For the text-containing cell, return its midpoint in (x, y) coordinate format. 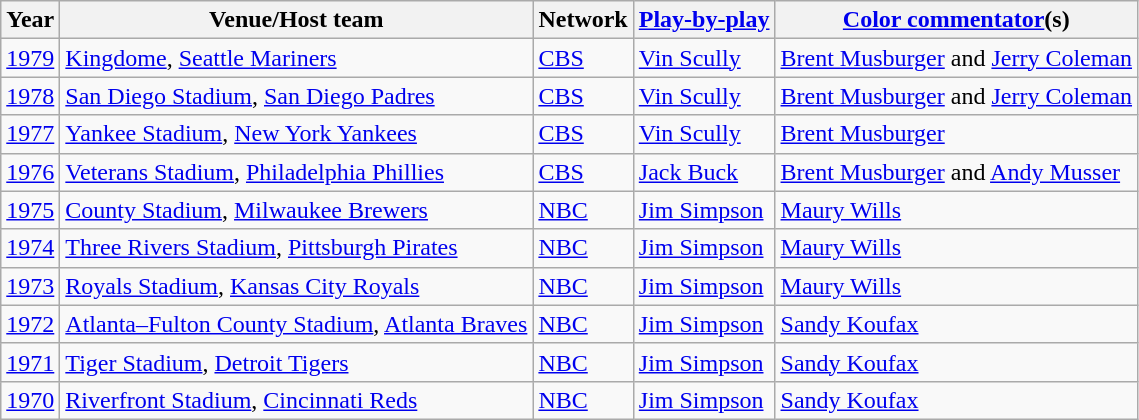
1977 (30, 134)
1976 (30, 172)
Network (583, 20)
Three Rivers Stadium, Pittsburgh Pirates (296, 248)
Kingdome, Seattle Mariners (296, 58)
Jack Buck (704, 172)
Veterans Stadium, Philadelphia Phillies (296, 172)
Tiger Stadium, Detroit Tigers (296, 362)
Color commentator(s) (956, 20)
1971 (30, 362)
1974 (30, 248)
1972 (30, 324)
Riverfront Stadium, Cincinnati Reds (296, 400)
1973 (30, 286)
1970 (30, 400)
Play-by-play (704, 20)
County Stadium, Milwaukee Brewers (296, 210)
1979 (30, 58)
Royals Stadium, Kansas City Royals (296, 286)
Yankee Stadium, New York Yankees (296, 134)
Venue/Host team (296, 20)
Brent Musburger (956, 134)
1978 (30, 96)
Atlanta–Fulton County Stadium, Atlanta Braves (296, 324)
1975 (30, 210)
Year (30, 20)
San Diego Stadium, San Diego Padres (296, 96)
Brent Musburger and Andy Musser (956, 172)
